Pinpoint the cell where the given text exists, returning its [X, Y] midpoint coordinate. 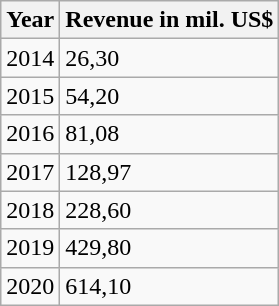
429,80 [170, 248]
2014 [30, 58]
2017 [30, 172]
26,30 [170, 58]
128,97 [170, 172]
2019 [30, 248]
2016 [30, 134]
54,20 [170, 96]
Revenue in mil. US$ [170, 20]
81,08 [170, 134]
2020 [30, 286]
614,10 [170, 286]
228,60 [170, 210]
Year [30, 20]
2015 [30, 96]
2018 [30, 210]
